Capture the cell that displays the provided text and extract its (X, Y) central coordinate. 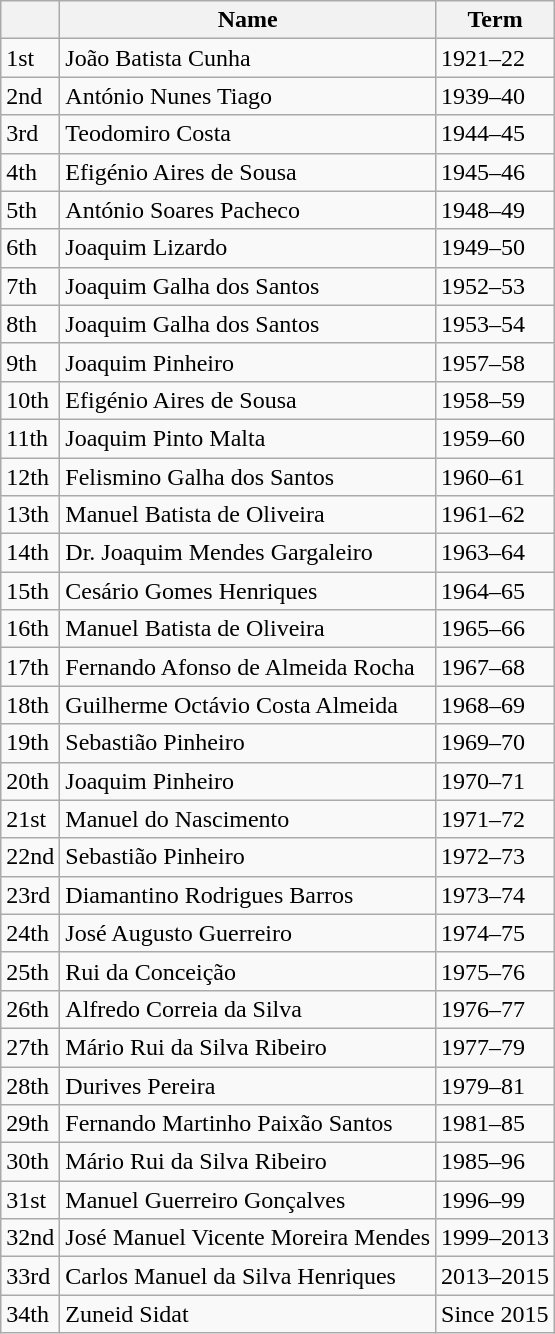
Joaquim Lizardo (248, 248)
Term (496, 20)
1964–65 (496, 591)
19th (30, 743)
José Manuel Vicente Moreira Mendes (248, 1238)
32nd (30, 1238)
1948–49 (496, 210)
5th (30, 210)
25th (30, 971)
9th (30, 362)
6th (30, 248)
1952–53 (496, 286)
João Batista Cunha (248, 58)
Zuneid Sidat (248, 1314)
Rui da Conceição (248, 971)
Felismino Galha dos Santos (248, 477)
1939–40 (496, 96)
Teodomiro Costa (248, 134)
13th (30, 515)
Dr. Joaquim Mendes Gargaleiro (248, 553)
Carlos Manuel da Silva Henriques (248, 1276)
21st (30, 819)
Diamantino Rodrigues Barros (248, 895)
1961–62 (496, 515)
1971–72 (496, 819)
15th (30, 591)
1960–61 (496, 477)
10th (30, 400)
Manuel Guerreiro Gonçalves (248, 1200)
34th (30, 1314)
1953–54 (496, 324)
14th (30, 553)
António Nunes Tiago (248, 96)
Joaquim Pinto Malta (248, 438)
28th (30, 1085)
1974–75 (496, 933)
12th (30, 477)
1967–68 (496, 667)
17th (30, 667)
1959–60 (496, 438)
1957–58 (496, 362)
António Soares Pacheco (248, 210)
1977–79 (496, 1047)
Alfredo Correia da Silva (248, 1009)
16th (30, 629)
Manuel do Nascimento (248, 819)
Cesário Gomes Henriques (248, 591)
2013–2015 (496, 1276)
1st (30, 58)
1973–74 (496, 895)
1944–45 (496, 134)
1968–69 (496, 705)
1921–22 (496, 58)
30th (30, 1162)
1949–50 (496, 248)
Fernando Martinho Paixão Santos (248, 1124)
33rd (30, 1276)
1976–77 (496, 1009)
1963–64 (496, 553)
1965–66 (496, 629)
Name (248, 20)
1996–99 (496, 1200)
1972–73 (496, 857)
1985–96 (496, 1162)
31st (30, 1200)
Since 2015 (496, 1314)
7th (30, 286)
4th (30, 172)
1945–46 (496, 172)
26th (30, 1009)
20th (30, 781)
11th (30, 438)
24th (30, 933)
Guilherme Octávio Costa Almeida (248, 705)
22nd (30, 857)
2nd (30, 96)
1979–81 (496, 1085)
3rd (30, 134)
Durives Pereira (248, 1085)
1975–76 (496, 971)
1969–70 (496, 743)
1970–71 (496, 781)
18th (30, 705)
23rd (30, 895)
Fernando Afonso de Almeida Rocha (248, 667)
José Augusto Guerreiro (248, 933)
1999–2013 (496, 1238)
27th (30, 1047)
8th (30, 324)
1981–85 (496, 1124)
29th (30, 1124)
1958–59 (496, 400)
